Identify which cell holds the provided text, then report its [X, Y] central coordinate. 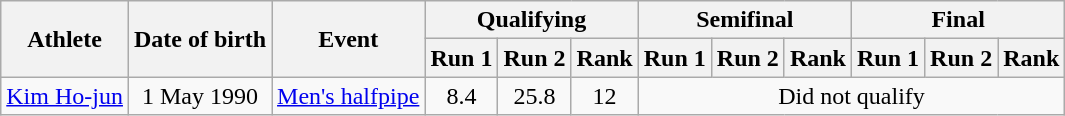
1 May 1990 [200, 96]
12 [604, 96]
Final [958, 20]
8.4 [462, 96]
Date of birth [200, 39]
Did not qualify [852, 96]
Kim Ho-jun [65, 96]
Event [348, 39]
Qualifying [532, 20]
Men's halfpipe [348, 96]
25.8 [534, 96]
Semifinal [744, 20]
Athlete [65, 39]
